Pinpoint the cell where the given text exists, returning its (x, y) midpoint coordinate. 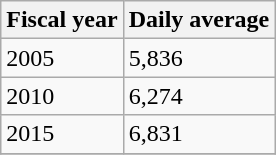
2005 (62, 58)
2015 (62, 134)
5,836 (199, 58)
2010 (62, 96)
6,274 (199, 96)
6,831 (199, 134)
Fiscal year (62, 20)
Daily average (199, 20)
